Output the (X, Y) coordinate of the center of the cell containing the given text.  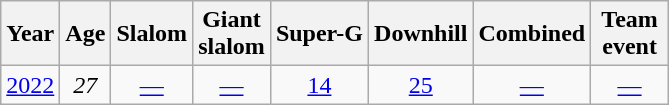
Combined (532, 34)
Slalom (152, 34)
Age (86, 34)
Year (30, 34)
Team event (630, 34)
Giantslalom (232, 34)
27 (86, 85)
2022 (30, 85)
Downhill (421, 34)
Super-G (319, 34)
25 (421, 85)
14 (319, 85)
